Capture the cell that displays the provided text and extract its (x, y) central coordinate. 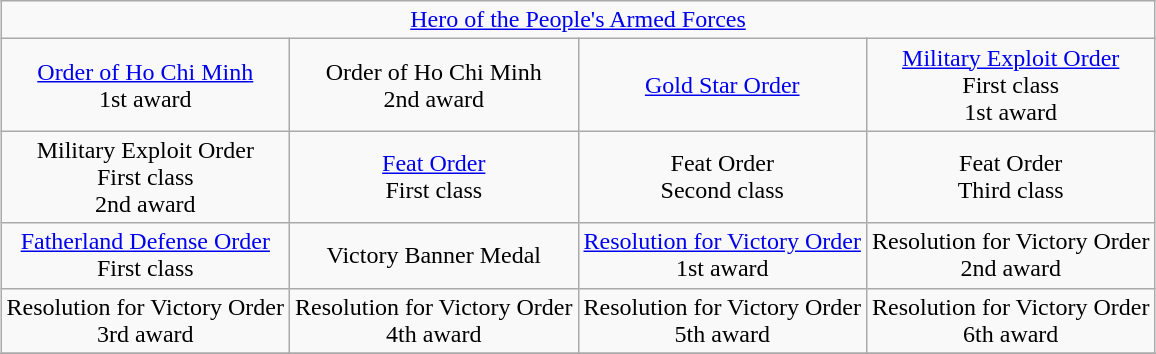
Victory Banner Medal (434, 256)
Hero of the People's Armed Forces (578, 20)
Fatherland Defense OrderFirst class (145, 256)
Resolution for Victory Order4th award (434, 320)
Military Exploit OrderFirst class2nd award (145, 177)
Feat OrderFirst class (434, 177)
Resolution for Victory Order1st award (722, 256)
Resolution for Victory Order3rd award (145, 320)
Feat OrderThird class (1010, 177)
Resolution for Victory Order2nd award (1010, 256)
Order of Ho Chi Minh1st award (145, 85)
Resolution for Victory Order6th award (1010, 320)
Gold Star Order (722, 85)
Resolution for Victory Order5th award (722, 320)
Feat OrderSecond class (722, 177)
Military Exploit OrderFirst class1st award (1010, 85)
Order of Ho Chi Minh2nd award (434, 85)
